For the text-containing cell, return its midpoint in (X, Y) coordinate format. 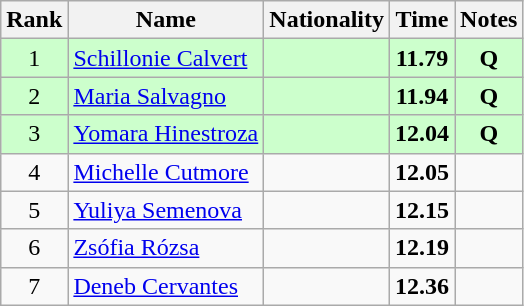
11.94 (422, 96)
Name (166, 20)
Michelle Cutmore (166, 172)
12.15 (422, 210)
Time (422, 20)
2 (34, 96)
Zsófia Rózsa (166, 248)
7 (34, 286)
12.04 (422, 134)
Nationality (327, 20)
Maria Salvagno (166, 96)
6 (34, 248)
Notes (489, 20)
Yomara Hinestroza (166, 134)
3 (34, 134)
4 (34, 172)
5 (34, 210)
Yuliya Semenova (166, 210)
1 (34, 58)
12.05 (422, 172)
12.19 (422, 248)
12.36 (422, 286)
Deneb Cervantes (166, 286)
Rank (34, 20)
Schillonie Calvert (166, 58)
11.79 (422, 58)
